From the cell containing the given text, extract its center point as [X, Y] coordinate. 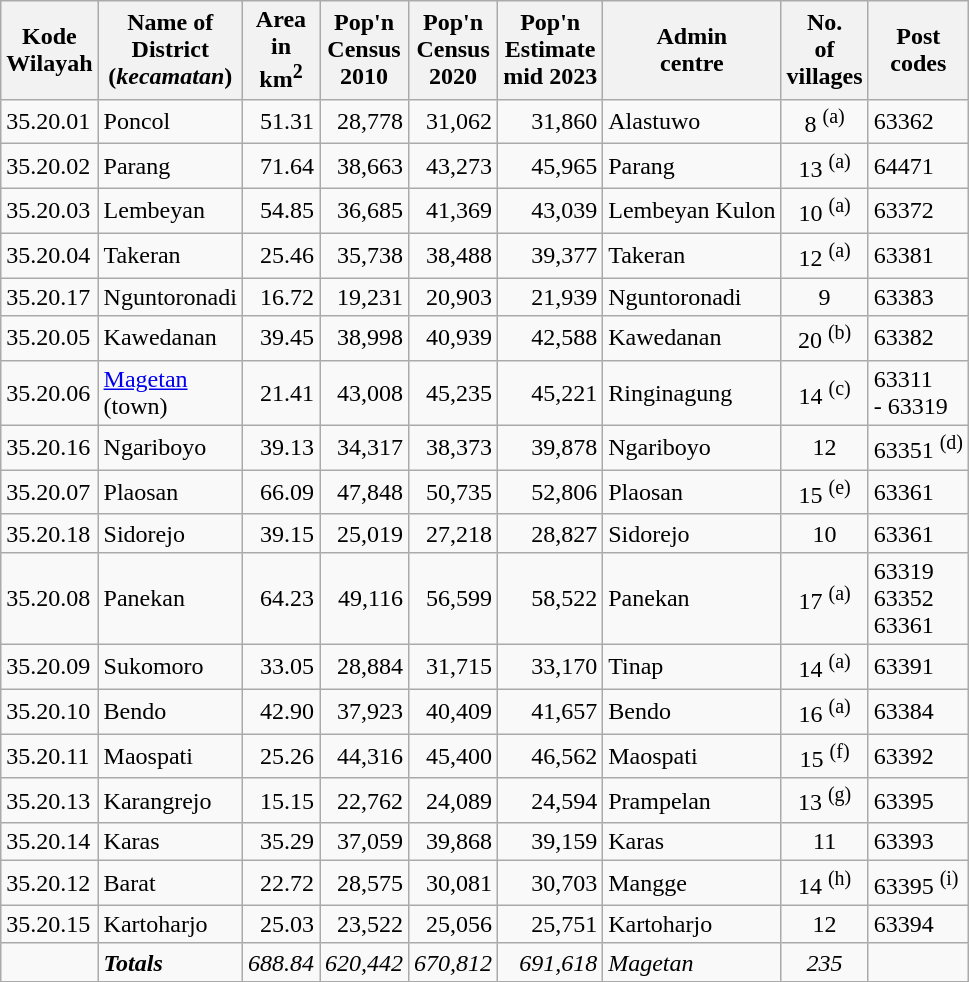
16 (a) [824, 712]
12 (a) [824, 256]
43,039 [550, 210]
31,062 [454, 122]
43,008 [364, 392]
20,903 [454, 297]
35.20.17 [50, 297]
52,806 [550, 492]
54.85 [280, 210]
8 (a) [824, 122]
33.05 [280, 666]
15 (f) [824, 756]
Pop'nEstimatemid 2023 [550, 50]
Totals [170, 962]
58,522 [550, 598]
Mangge [692, 884]
63351 (d) [918, 448]
39,377 [550, 256]
Pop'nCensus2010 [364, 50]
35.20.15 [50, 924]
No.ofvillages [824, 50]
40,939 [454, 338]
41,657 [550, 712]
63393 [918, 842]
51.31 [280, 122]
14 (a) [824, 666]
42,588 [550, 338]
22,762 [364, 800]
20 (b) [824, 338]
64471 [918, 166]
28,575 [364, 884]
25,019 [364, 533]
Magetan (town) [170, 392]
35.20.04 [50, 256]
Name ofDistrict(kecamatan) [170, 50]
35.20.06 [50, 392]
64.23 [280, 598]
37,059 [364, 842]
38,373 [454, 448]
13 (g) [824, 800]
13 (a) [824, 166]
63394 [918, 924]
63395 [918, 800]
45,400 [454, 756]
25.03 [280, 924]
63391 [918, 666]
33,170 [550, 666]
43,273 [454, 166]
28,827 [550, 533]
25,056 [454, 924]
39,868 [454, 842]
63384 [918, 712]
27,218 [454, 533]
35.20.14 [50, 842]
Lembeyan [170, 210]
35.20.08 [50, 598]
35.20.07 [50, 492]
66.09 [280, 492]
28,778 [364, 122]
35.20.11 [50, 756]
63382 [918, 338]
22.72 [280, 884]
41,369 [454, 210]
10 (a) [824, 210]
25,751 [550, 924]
47,848 [364, 492]
235 [824, 962]
63383 [918, 297]
670,812 [454, 962]
17 (a) [824, 598]
15.15 [280, 800]
63381 [918, 256]
63372 [918, 210]
46,562 [550, 756]
45,235 [454, 392]
691,618 [550, 962]
30,703 [550, 884]
Admincentre [692, 50]
Kode Wilayah [50, 50]
11 [824, 842]
63311- 63319 [918, 392]
633196335263361 [918, 598]
23,522 [364, 924]
25.46 [280, 256]
Area in km2 [280, 50]
Postcodes [918, 50]
42.90 [280, 712]
21.41 [280, 392]
9 [824, 297]
35.20.18 [50, 533]
Barat [170, 884]
35.20.10 [50, 712]
40,409 [454, 712]
39.13 [280, 448]
35.20.16 [50, 448]
36,685 [364, 210]
Lembeyan Kulon [692, 210]
Prampelan [692, 800]
24,089 [454, 800]
39.45 [280, 338]
35.20.05 [50, 338]
63395 (i) [918, 884]
39,878 [550, 448]
37,923 [364, 712]
35.29 [280, 842]
38,998 [364, 338]
688.84 [280, 962]
620,442 [364, 962]
Alastuwo [692, 122]
39,159 [550, 842]
44,316 [364, 756]
71.64 [280, 166]
35.20.03 [50, 210]
45,965 [550, 166]
45,221 [550, 392]
50,735 [454, 492]
34,317 [364, 448]
25.26 [280, 756]
14 (h) [824, 884]
Karangrejo [170, 800]
38,488 [454, 256]
10 [824, 533]
24,594 [550, 800]
35.20.12 [50, 884]
19,231 [364, 297]
35.20.01 [50, 122]
35.20.13 [50, 800]
21,939 [550, 297]
16.72 [280, 297]
15 (e) [824, 492]
35.20.09 [50, 666]
Poncol [170, 122]
28,884 [364, 666]
63392 [918, 756]
39.15 [280, 533]
49,116 [364, 598]
35.20.02 [50, 166]
Pop'nCensus2020 [454, 50]
38,663 [364, 166]
Tinap [692, 666]
Sukomoro [170, 666]
14 (c) [824, 392]
56,599 [454, 598]
35,738 [364, 256]
Ringinagung [692, 392]
31,860 [550, 122]
30,081 [454, 884]
63362 [918, 122]
Magetan [692, 962]
31,715 [454, 666]
